Return [x, y] of the center of cell containing provided text 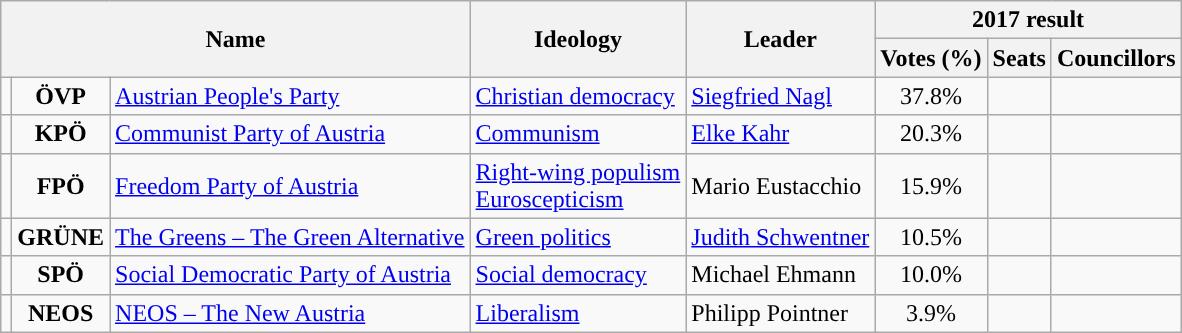
15.9% [931, 186]
Green politics [578, 237]
Judith Schwentner [780, 237]
20.3% [931, 134]
Leader [780, 39]
Michael Ehmann [780, 275]
Elke Kahr [780, 134]
Councillors [1116, 58]
3.9% [931, 313]
Siegfried Nagl [780, 96]
2017 result [1028, 20]
The Greens – The Green Alternative [290, 237]
FPÖ [61, 186]
Seats [1019, 58]
10.5% [931, 237]
Communist Party of Austria [290, 134]
Freedom Party of Austria [290, 186]
ÖVP [61, 96]
Philipp Pointner [780, 313]
Ideology [578, 39]
GRÜNE [61, 237]
Mario Eustacchio [780, 186]
SPÖ [61, 275]
Social Democratic Party of Austria [290, 275]
Christian democracy [578, 96]
Liberalism [578, 313]
Right-wing populismEuroscepticism [578, 186]
Name [236, 39]
KPÖ [61, 134]
37.8% [931, 96]
10.0% [931, 275]
NEOS – The New Austria [290, 313]
Votes (%) [931, 58]
Communism [578, 134]
Austrian People's Party [290, 96]
NEOS [61, 313]
Social democracy [578, 275]
